Locate the cell with the specified text and output its (x, y) center coordinate. 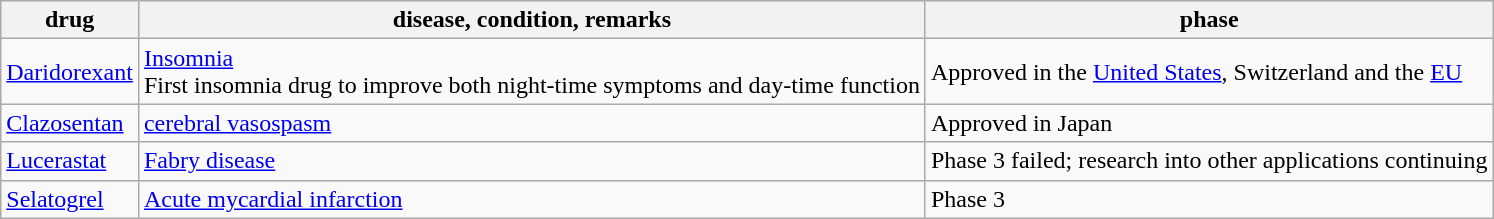
Phase 3 failed; research into other applications continuing (1209, 161)
Approved in the United States, Switzerland and the EU (1209, 72)
Fabry disease (532, 161)
Selatogrel (70, 199)
Phase 3 (1209, 199)
drug (70, 20)
Approved in Japan (1209, 123)
InsomniaFirst insomnia drug to improve both night-time symptoms and day-time function (532, 72)
disease, condition, remarks (532, 20)
Daridorexant (70, 72)
Lucerastat (70, 161)
Acute mycardial infarction (532, 199)
cerebral vasospasm (532, 123)
phase (1209, 20)
Clazosentan (70, 123)
